Determine the (x, y) coordinate at the center of the cell enclosing the given text.  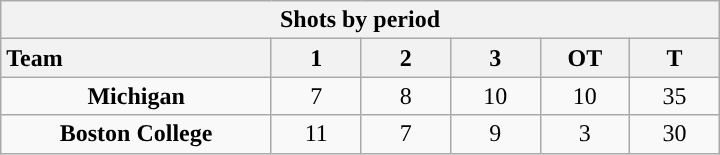
9 (496, 134)
Shots by period (360, 20)
8 (406, 96)
Boston College (136, 134)
1 (316, 58)
T (675, 58)
OT (585, 58)
11 (316, 134)
2 (406, 58)
35 (675, 96)
Michigan (136, 96)
30 (675, 134)
Team (136, 58)
